For the text-containing cell, return its midpoint in (x, y) coordinate format. 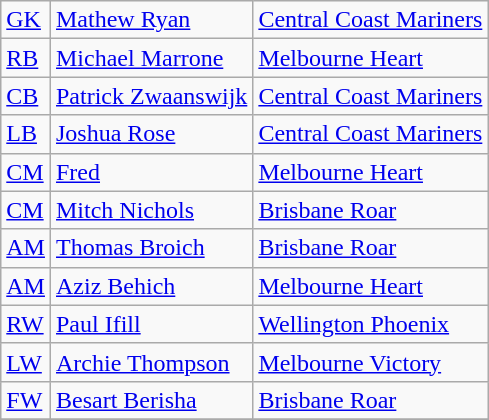
Fred (151, 172)
Archie Thompson (151, 362)
Mathew Ryan (151, 20)
RB (26, 58)
LB (26, 134)
Aziz Behich (151, 286)
Besart Berisha (151, 400)
Thomas Broich (151, 248)
Mitch Nichols (151, 210)
GK (26, 20)
Joshua Rose (151, 134)
LW (26, 362)
Wellington Phoenix (370, 324)
RW (26, 324)
Melbourne Victory (370, 362)
FW (26, 400)
Patrick Zwaanswijk (151, 96)
Michael Marrone (151, 58)
CB (26, 96)
Paul Ifill (151, 324)
